For the text-containing cell, return its midpoint in [x, y] coordinate format. 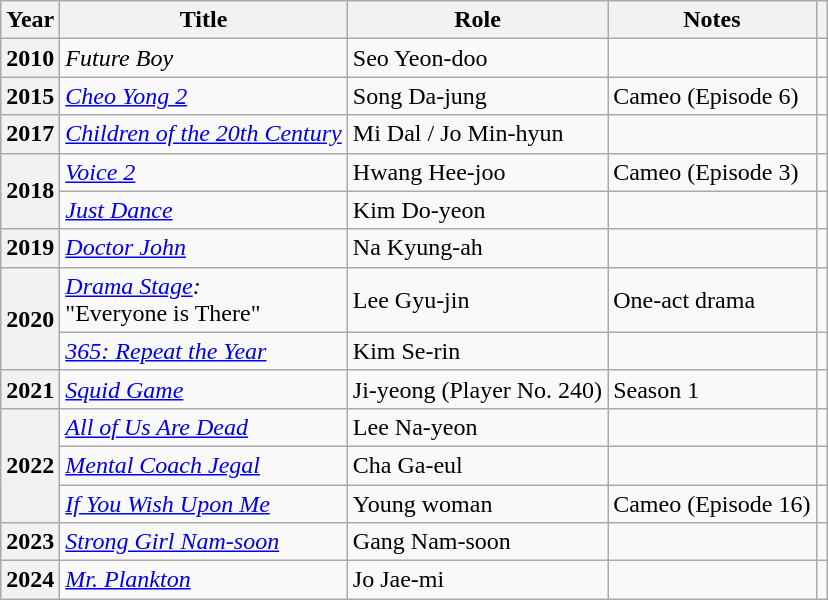
Jo Jae-mi [477, 580]
Season 1 [712, 389]
Drama Stage:"Everyone is There" [204, 300]
2018 [30, 191]
Strong Girl Nam-soon [204, 542]
Mr. Plankton [204, 580]
Year [30, 20]
Cheo Yong 2 [204, 96]
Young woman [477, 503]
Children of the 20th Century [204, 134]
Hwang Hee-joo [477, 172]
Cameo (Episode 16) [712, 503]
2023 [30, 542]
365: Repeat the Year [204, 351]
If You Wish Upon Me [204, 503]
2017 [30, 134]
Role [477, 20]
Seo Yeon-doo [477, 58]
Future Boy [204, 58]
2024 [30, 580]
Lee Na-yeon [477, 427]
Just Dance [204, 210]
Doctor John [204, 248]
Ji-yeong (Player No. 240) [477, 389]
2021 [30, 389]
Song Da-jung [477, 96]
2010 [30, 58]
Gang Nam-soon [477, 542]
2020 [30, 318]
Cha Ga-eul [477, 465]
Kim Se-rin [477, 351]
Mi Dal / Jo Min-hyun [477, 134]
Lee Gyu-jin [477, 300]
Na Kyung-ah [477, 248]
2015 [30, 96]
Mental Coach Jegal [204, 465]
Notes [712, 20]
Kim Do-yeon [477, 210]
2019 [30, 248]
2022 [30, 465]
Squid Game [204, 389]
One-act drama [712, 300]
All of Us Are Dead [204, 427]
Title [204, 20]
Cameo (Episode 3) [712, 172]
Cameo (Episode 6) [712, 96]
Voice 2 [204, 172]
